From the cell containing the given text, extract its center point as [x, y] coordinate. 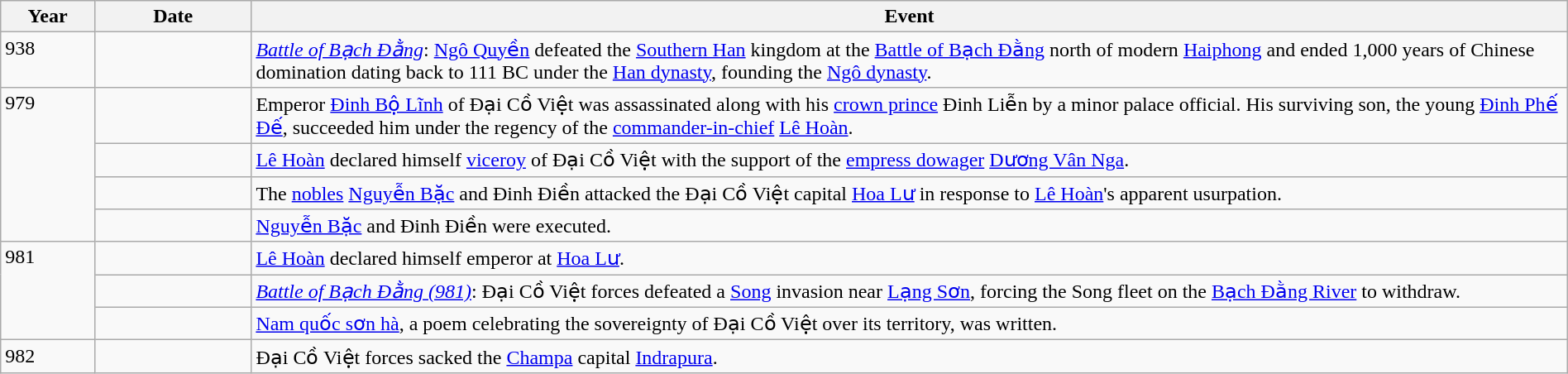
Year [48, 17]
Battle of Bạch Đằng (981): Đại Cồ Việt forces defeated a Song invasion near Lạng Sơn, forcing the Song fleet on the Bạch Đằng River to withdraw. [910, 291]
979 [48, 164]
Đại Cồ Việt forces sacked the Champa capital Indrapura. [910, 357]
Nam quốc sơn hà, a poem celebrating the sovereignty of Đại Cồ Việt over its territory, was written. [910, 324]
981 [48, 291]
Lê Hoàn declared himself viceroy of Đại Cồ Việt with the support of the empress dowager Dương Vân Nga. [910, 160]
982 [48, 357]
The nobles Nguyễn Bặc and Đinh Điền attacked the Đại Cồ Việt capital Hoa Lư in response to Lê Hoàn's apparent usurpation. [910, 193]
Event [910, 17]
Nguyễn Bặc and Đinh Điền were executed. [910, 226]
938 [48, 60]
Date [172, 17]
Lê Hoàn declared himself emperor at Hoa Lư. [910, 258]
